Provide the [X, Y] coordinate of the cell's center where the given text is located.  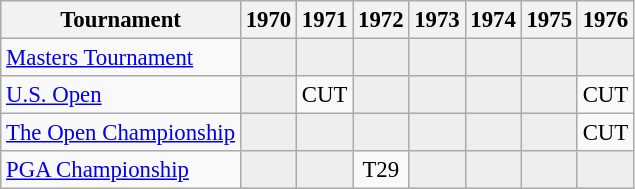
1973 [437, 20]
1974 [493, 20]
U.S. Open [121, 95]
1975 [549, 20]
1970 [268, 20]
1976 [605, 20]
1972 [381, 20]
T29 [381, 170]
Tournament [121, 20]
PGA Championship [121, 170]
1971 [325, 20]
Masters Tournament [121, 58]
The Open Championship [121, 133]
